Return the (x, y) coordinate for the center point of the cell that contains the specified text.  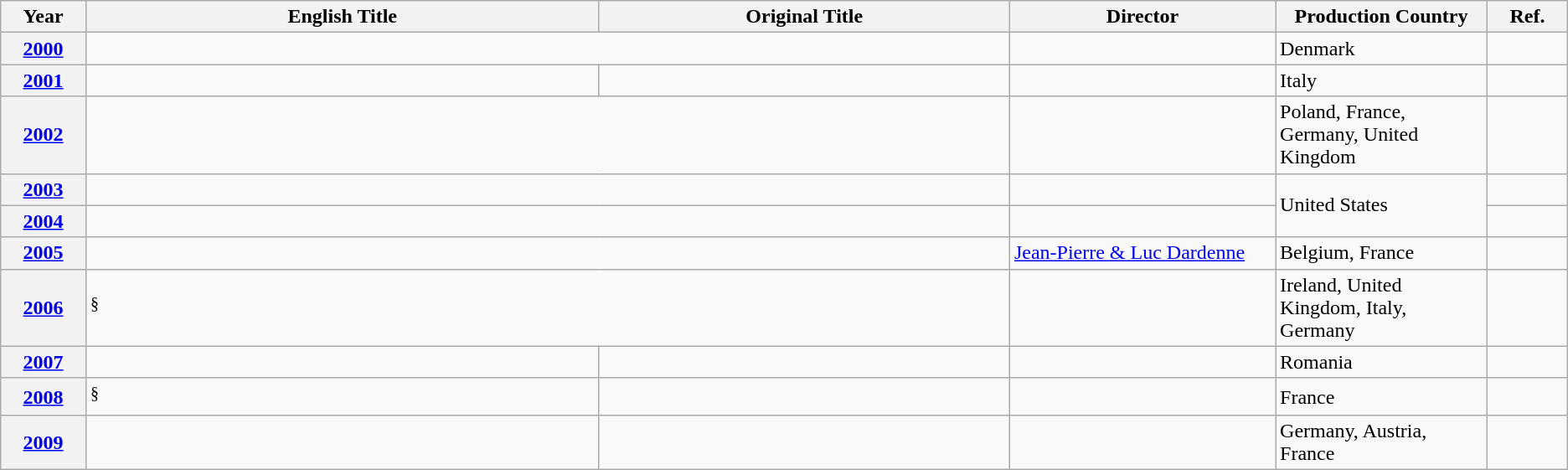
Original Title (804, 17)
2004 (44, 221)
Ref. (1528, 17)
English Title (342, 17)
Belgium, France (1382, 253)
2001 (44, 80)
2005 (44, 253)
Ireland, United Kingdom, Italy, Germany (1382, 307)
2003 (44, 189)
Production Country (1382, 17)
2009 (44, 442)
Poland, France, Germany, United Kingdom (1382, 135)
Romania (1382, 362)
Jean-Pierre & Luc Dardenne (1142, 253)
2006 (44, 307)
United States (1382, 205)
2007 (44, 362)
France (1382, 397)
Italy (1382, 80)
Germany, Austria, France (1382, 442)
2008 (44, 397)
2000 (44, 49)
2002 (44, 135)
Year (44, 17)
Denmark (1382, 49)
Director (1142, 17)
